Output the (X, Y) coordinate of the center of the cell containing the given text.  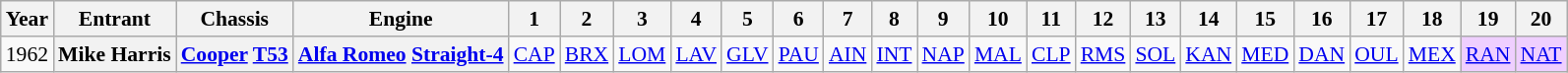
16 (1321, 19)
MED (1265, 54)
Year (28, 19)
RMS (1103, 54)
NAT (1541, 54)
20 (1541, 19)
Entrant (114, 19)
MEX (1432, 54)
12 (1103, 19)
KAN (1209, 54)
17 (1376, 19)
OUL (1376, 54)
CLP (1051, 54)
18 (1432, 19)
1962 (28, 54)
NAP (943, 54)
Alfa Romeo Straight-4 (402, 54)
7 (847, 19)
LOM (642, 54)
3 (642, 19)
GLV (748, 54)
PAU (799, 54)
DAN (1321, 54)
15 (1265, 19)
10 (998, 19)
8 (894, 19)
MAL (998, 54)
LAV (696, 54)
Mike Harris (114, 54)
4 (696, 19)
13 (1156, 19)
Chassis (234, 19)
INT (894, 54)
1 (534, 19)
CAP (534, 54)
19 (1488, 19)
2 (587, 19)
5 (748, 19)
BRX (587, 54)
14 (1209, 19)
AIN (847, 54)
Engine (402, 19)
6 (799, 19)
9 (943, 19)
11 (1051, 19)
RAN (1488, 54)
SOL (1156, 54)
Cooper T53 (234, 54)
